From the cell containing the given text, extract its center point as [X, Y] coordinate. 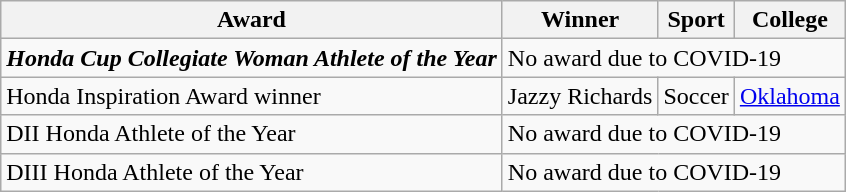
DIII Honda Athlete of the Year [252, 172]
DII Honda Athlete of the Year [252, 134]
Honda Cup Collegiate Woman Athlete of the Year [252, 58]
Winner [580, 20]
Award [252, 20]
Sport [696, 20]
Jazzy Richards [580, 96]
Honda Inspiration Award winner [252, 96]
College [790, 20]
Soccer [696, 96]
Oklahoma [790, 96]
